From the cell containing the given text, extract its center point as (X, Y) coordinate. 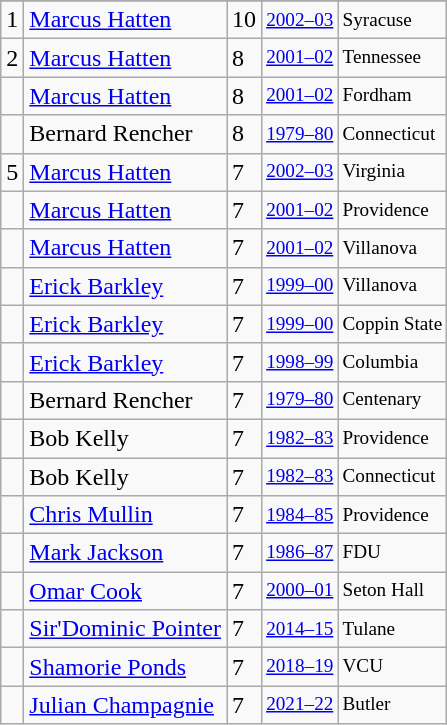
Seton Hall (392, 591)
Butler (392, 705)
Coppin State (392, 324)
1998–99 (300, 362)
Columbia (392, 362)
Shamorie Ponds (126, 667)
2014–15 (300, 629)
Fordham (392, 96)
1 (12, 20)
Tulane (392, 629)
Centenary (392, 400)
Sir'Dominic Pointer (126, 629)
Syracuse (392, 20)
5 (12, 172)
Virginia (392, 172)
2018–19 (300, 667)
1984–85 (300, 515)
10 (244, 20)
2021–22 (300, 705)
Chris Mullin (126, 515)
1986–87 (300, 553)
FDU (392, 553)
2 (12, 58)
Omar Cook (126, 591)
Tennessee (392, 58)
2000–01 (300, 591)
Mark Jackson (126, 553)
Julian Champagnie (126, 705)
VCU (392, 667)
